Detect which cell encompasses the target text, then output its (x, y) center coordinate. 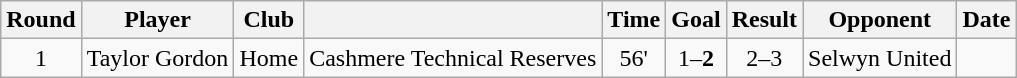
Goal (696, 20)
1 (41, 58)
56' (634, 58)
Date (986, 20)
1–2 (696, 58)
Cashmere Technical Reserves (453, 58)
Taylor Gordon (158, 58)
Selwyn United (880, 58)
Player (158, 20)
Club (269, 20)
Result (764, 20)
Time (634, 20)
2–3 (764, 58)
Opponent (880, 20)
Round (41, 20)
Home (269, 58)
